Locate the cell with the specified text and output its (x, y) center coordinate. 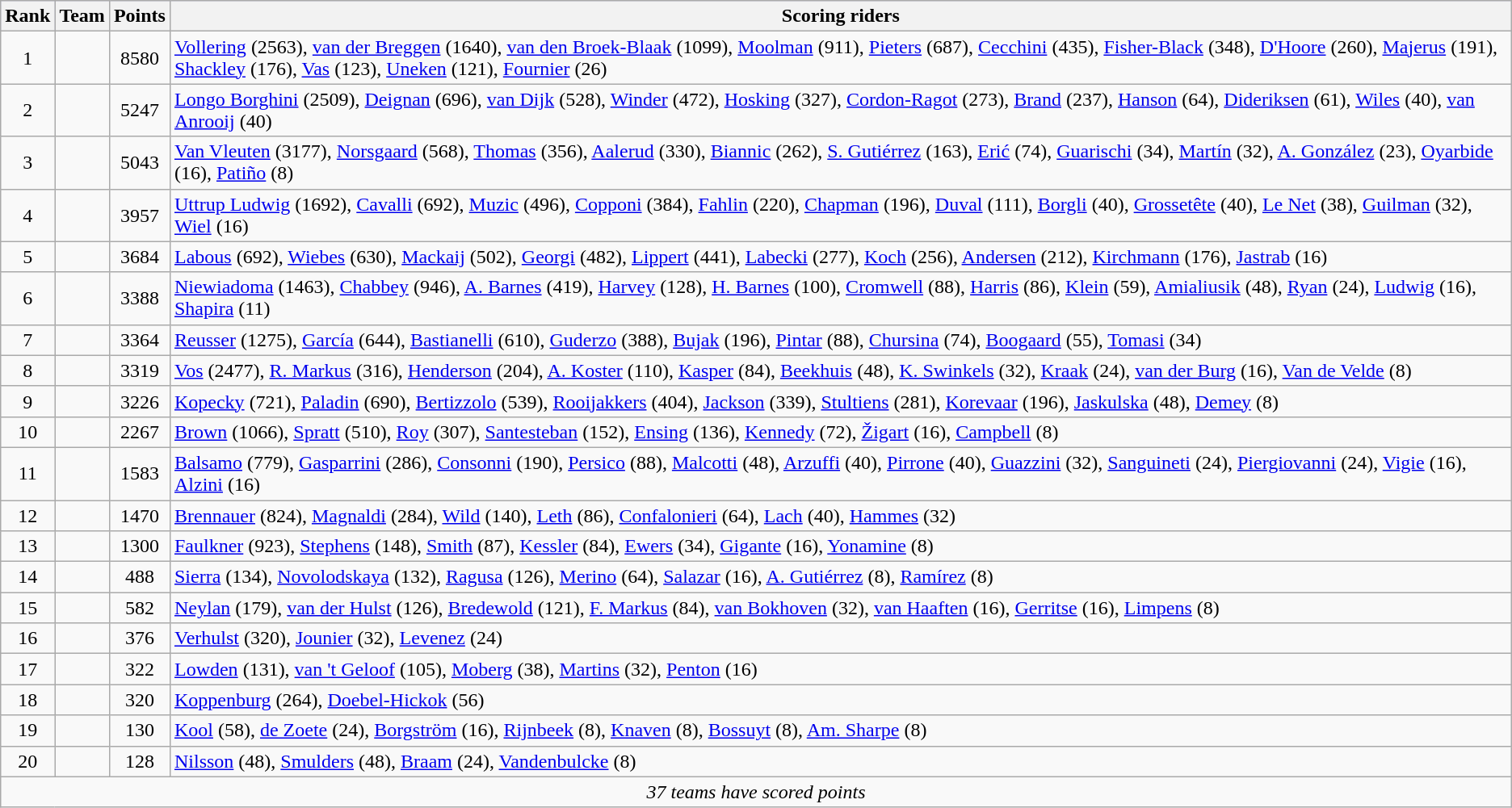
37 teams have scored points (756, 792)
Labous (692), Wiebes (630), Mackaij (502), Georgi (482), Lippert (441), Labecki (277), Koch (256), Andersen (212), Kirchmann (176), Jastrab (16) (840, 257)
Neylan (179), van der Hulst (126), Bredewold (121), F. Markus (84), van Bokhoven (32), van Haaften (16), Gerritse (16), Limpens (8) (840, 608)
7 (27, 340)
5 (27, 257)
1583 (139, 473)
3684 (139, 257)
1 (27, 58)
3226 (139, 401)
19 (27, 731)
3364 (139, 340)
128 (139, 761)
5043 (139, 163)
Sierra (134), Novolodskaya (132), Ragusa (126), Merino (64), Salazar (16), A. Gutiérrez (8), Ramírez (8) (840, 577)
2267 (139, 432)
15 (27, 608)
1300 (139, 546)
130 (139, 731)
6 (27, 299)
12 (27, 516)
14 (27, 577)
4 (27, 215)
Team (82, 16)
376 (139, 638)
13 (27, 546)
8580 (139, 58)
16 (27, 638)
1470 (139, 516)
Brennauer (824), Magnaldi (284), Wild (140), Leth (86), Confalonieri (64), Lach (40), Hammes (32) (840, 516)
Reusser (1275), García (644), Bastianelli (610), Guderzo (388), Bujak (196), Pintar (88), Chursina (74), Boogaard (55), Tomasi (34) (840, 340)
Scoring riders (840, 16)
5247 (139, 110)
582 (139, 608)
11 (27, 473)
3388 (139, 299)
Brown (1066), Spratt (510), Roy (307), Santesteban (152), Ensing (136), Kennedy (72), Žigart (16), Campbell (8) (840, 432)
8 (27, 371)
Rank (27, 16)
Kool (58), de Zoete (24), Borgström (16), Rijnbeek (8), Knaven (8), Bossuyt (8), Am. Sharpe (8) (840, 731)
2 (27, 110)
10 (27, 432)
17 (27, 669)
320 (139, 700)
Nilsson (48), Smulders (48), Braam (24), Vandenbulcke (8) (840, 761)
Points (139, 16)
322 (139, 669)
488 (139, 577)
Faulkner (923), Stephens (148), Smith (87), Kessler (84), Ewers (34), Gigante (16), Yonamine (8) (840, 546)
Lowden (131), van 't Geloof (105), Moberg (38), Martins (32), Penton (16) (840, 669)
3957 (139, 215)
Kopecky (721), Paladin (690), Bertizzolo (539), Rooijakkers (404), Jackson (339), Stultiens (281), Korevaar (196), Jaskulska (48), Demey (8) (840, 401)
18 (27, 700)
20 (27, 761)
Koppenburg (264), Doebel-Hickok (56) (840, 700)
3 (27, 163)
Verhulst (320), Jounier (32), Levenez (24) (840, 638)
3319 (139, 371)
9 (27, 401)
